Detect which cell encompasses the target text, then output its (X, Y) center coordinate. 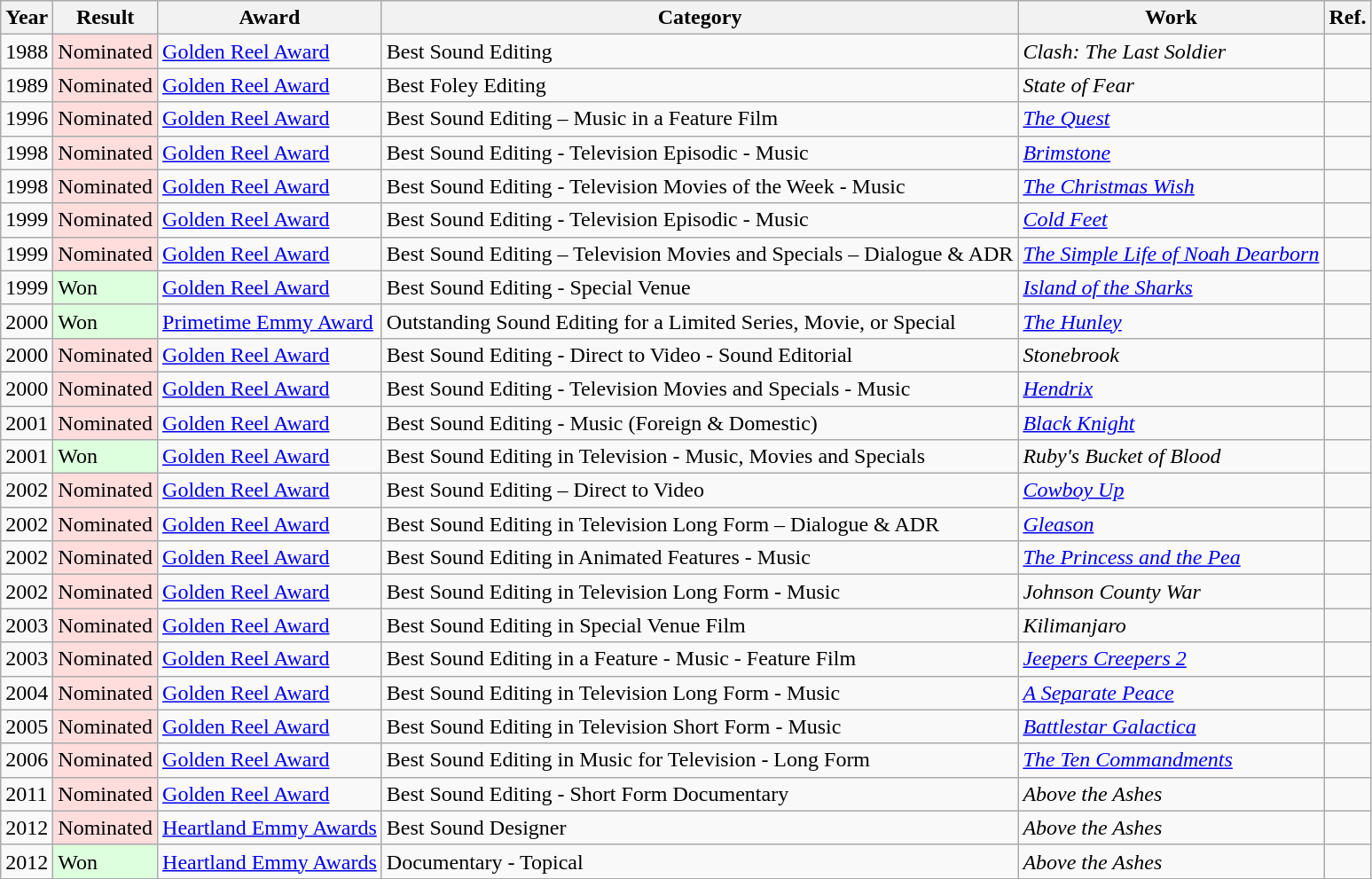
Work (1171, 18)
Battlestar Galactica (1171, 726)
2006 (27, 760)
Kilimanjaro (1171, 625)
The Quest (1171, 119)
Ruby's Bucket of Blood (1171, 457)
Island of the Sharks (1171, 287)
Cold Feet (1171, 220)
Best Sound Editing (700, 51)
Category (700, 18)
Best Sound Editing - Music (Foreign & Domestic) (700, 423)
Best Sound Editing in Television Long Form – Dialogue & ADR (700, 524)
Stonebrook (1171, 355)
Best Foley Editing (700, 85)
The Ten Commandments (1171, 760)
Best Sound Editing in Animated Features - Music (700, 558)
State of Fear (1171, 85)
Best Sound Editing – Direct to Video (700, 491)
Documentary - Topical (700, 861)
Best Sound Editing in Special Venue Film (700, 625)
Clash: The Last Soldier (1171, 51)
2011 (27, 794)
Best Sound Editing - Television Movies of the Week - Music (700, 186)
Best Sound Editing in Music for Television - Long Form (700, 760)
Best Sound Editing in Television - Music, Movies and Specials (700, 457)
Result (106, 18)
The Hunley (1171, 321)
Best Sound Editing – Music in a Feature Film (700, 119)
Best Sound Editing in a Feature - Music - Feature Film (700, 659)
The Princess and the Pea (1171, 558)
Johnson County War (1171, 592)
Cowboy Up (1171, 491)
Black Knight (1171, 423)
Ref. (1348, 18)
Award (270, 18)
Brimstone (1171, 153)
2004 (27, 693)
Best Sound Editing - Special Venue (700, 287)
Best Sound Editing - Direct to Video - Sound Editorial (700, 355)
Gleason (1171, 524)
Best Sound Editing – Television Movies and Specials – Dialogue & ADR (700, 254)
1989 (27, 85)
The Christmas Wish (1171, 186)
Best Sound Editing - Television Movies and Specials - Music (700, 388)
Best Sound Editing in Television Short Form - Music (700, 726)
Primetime Emmy Award (270, 321)
1996 (27, 119)
2005 (27, 726)
The Simple Life of Noah Dearborn (1171, 254)
1988 (27, 51)
Jeepers Creepers 2 (1171, 659)
A Separate Peace (1171, 693)
Year (27, 18)
Hendrix (1171, 388)
Best Sound Designer (700, 828)
Outstanding Sound Editing for a Limited Series, Movie, or Special (700, 321)
Best Sound Editing - Short Form Documentary (700, 794)
